Search for the cell housing the specified text and yield its (x, y) center coordinate. 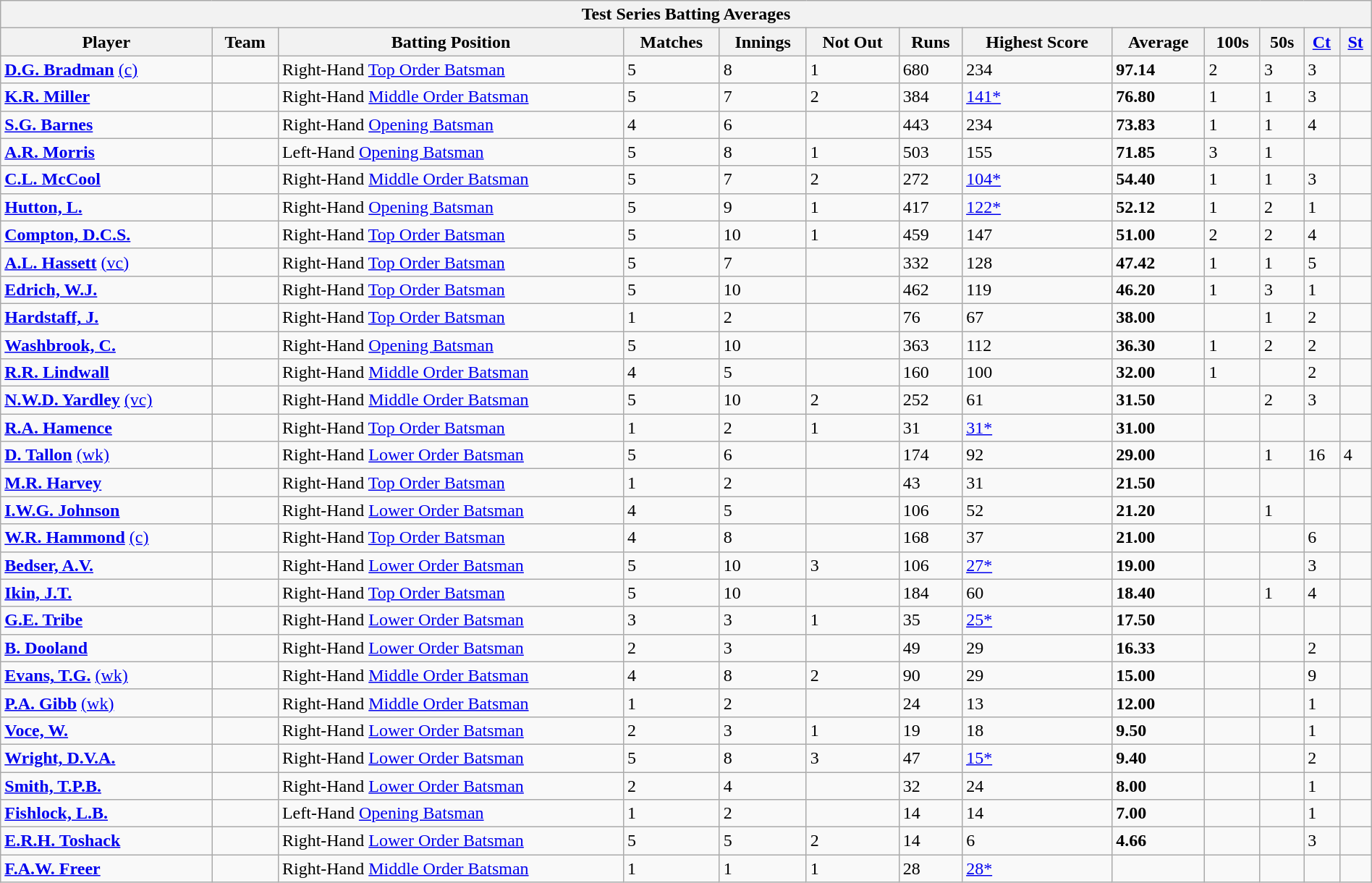
462 (931, 290)
52 (1038, 510)
15* (1038, 758)
D. Tallon (wk) (106, 455)
47 (931, 758)
272 (931, 179)
32 (931, 785)
A.L. Hassett (vc) (106, 262)
S.G. Barnes (106, 124)
21.00 (1159, 538)
28* (1038, 869)
M.R. Harvey (106, 483)
13 (1038, 703)
32.00 (1159, 373)
Innings (763, 42)
Batting Position (450, 42)
D.G. Bradman (c) (106, 69)
168 (931, 538)
54.40 (1159, 179)
9.40 (1159, 758)
384 (931, 97)
147 (1038, 235)
21.20 (1159, 510)
49 (931, 648)
160 (931, 373)
119 (1038, 290)
104* (1038, 179)
47.42 (1159, 262)
459 (931, 235)
Team (245, 42)
503 (931, 152)
16 (1321, 455)
417 (931, 207)
128 (1038, 262)
112 (1038, 345)
9.50 (1159, 730)
16.33 (1159, 648)
97.14 (1159, 69)
100 (1038, 373)
R.A. Hamence (106, 428)
Player (106, 42)
332 (931, 262)
Test Series Batting Averages (686, 14)
17.50 (1159, 620)
155 (1038, 152)
Hardstaff, J. (106, 317)
E.R.H. Toshack (106, 841)
141* (1038, 97)
52.12 (1159, 207)
174 (931, 455)
Bedser, A.V. (106, 565)
31.00 (1159, 428)
Washbrook, C. (106, 345)
25* (1038, 620)
92 (1038, 455)
W.R. Hammond (c) (106, 538)
G.E. Tribe (106, 620)
50s (1282, 42)
F.A.W. Freer (106, 869)
A.R. Morris (106, 152)
15.00 (1159, 675)
35 (931, 620)
46.20 (1159, 290)
28 (931, 869)
122* (1038, 207)
Smith, T.P.B. (106, 785)
Compton, D.C.S. (106, 235)
680 (931, 69)
31* (1038, 428)
Voce, W. (106, 730)
R.R. Lindwall (106, 373)
St (1355, 42)
P.A. Gibb (wk) (106, 703)
43 (931, 483)
18.40 (1159, 593)
60 (1038, 593)
184 (931, 593)
N.W.D. Yardley (vc) (106, 400)
73.83 (1159, 124)
100s (1233, 42)
37 (1038, 538)
Matches (672, 42)
Ikin, J.T. (106, 593)
Fishlock, L.B. (106, 814)
Evans, T.G. (wk) (106, 675)
443 (931, 124)
Highest Score (1038, 42)
Ct (1321, 42)
19 (931, 730)
Average (1159, 42)
Not Out (852, 42)
Runs (931, 42)
31.50 (1159, 400)
90 (931, 675)
38.00 (1159, 317)
19.00 (1159, 565)
7.00 (1159, 814)
36.30 (1159, 345)
67 (1038, 317)
61 (1038, 400)
C.L. McCool (106, 179)
21.50 (1159, 483)
252 (931, 400)
I.W.G. Johnson (106, 510)
76.80 (1159, 97)
51.00 (1159, 235)
29.00 (1159, 455)
Wright, D.V.A. (106, 758)
B. Dooland (106, 648)
8.00 (1159, 785)
76 (931, 317)
12.00 (1159, 703)
K.R. Miller (106, 97)
18 (1038, 730)
27* (1038, 565)
Edrich, W.J. (106, 290)
363 (931, 345)
4.66 (1159, 841)
Hutton, L. (106, 207)
71.85 (1159, 152)
